Pinpoint the cell where the given text exists, returning its (x, y) midpoint coordinate. 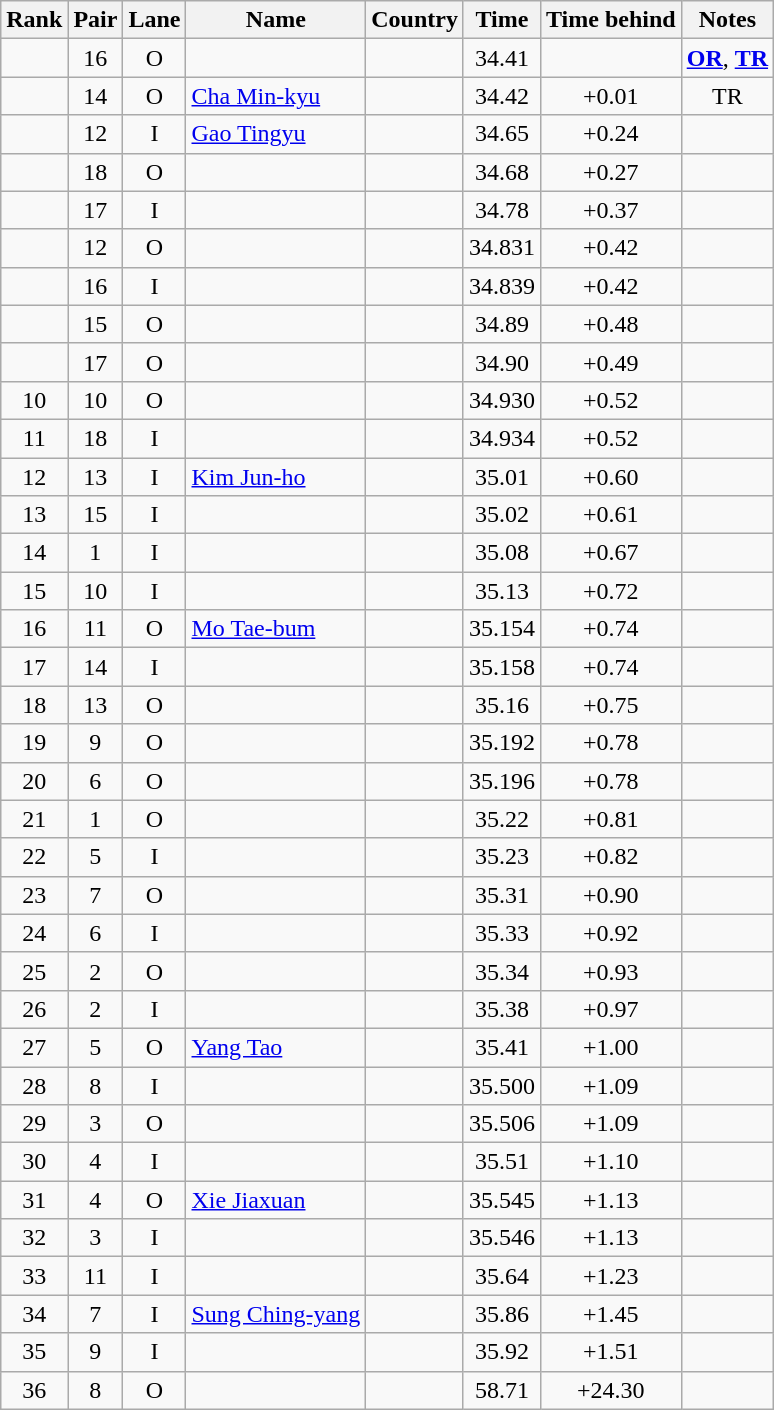
35.08 (502, 553)
27 (34, 1047)
+0.93 (612, 971)
24 (34, 933)
Rank (34, 20)
34.78 (502, 210)
35.33 (502, 933)
Time (502, 20)
+0.01 (612, 96)
34.930 (502, 400)
35.34 (502, 971)
34.934 (502, 438)
+1.10 (612, 1162)
21 (34, 819)
Lane (154, 20)
35.16 (502, 705)
35.22 (502, 819)
+0.60 (612, 477)
35.546 (502, 1238)
TR (727, 96)
35.02 (502, 515)
30 (34, 1162)
35.13 (502, 591)
+0.67 (612, 553)
35 (34, 1352)
35.500 (502, 1085)
34.65 (502, 134)
35.192 (502, 743)
35.38 (502, 1009)
+1.23 (612, 1276)
+0.75 (612, 705)
Pair (96, 20)
Xie Jiaxuan (276, 1200)
+0.48 (612, 324)
35.64 (502, 1276)
23 (34, 895)
35.506 (502, 1124)
29 (34, 1124)
33 (34, 1276)
+0.27 (612, 172)
34.90 (502, 362)
32 (34, 1238)
35.196 (502, 781)
Notes (727, 20)
35.92 (502, 1352)
+0.61 (612, 515)
+0.82 (612, 857)
Name (276, 20)
+0.90 (612, 895)
+0.92 (612, 933)
+1.45 (612, 1314)
22 (34, 857)
35.41 (502, 1047)
31 (34, 1200)
36 (34, 1390)
OR, TR (727, 58)
34 (34, 1314)
34.839 (502, 286)
35.545 (502, 1200)
26 (34, 1009)
35.86 (502, 1314)
25 (34, 971)
Kim Jun-ho (276, 477)
58.71 (502, 1390)
35.51 (502, 1162)
34.42 (502, 96)
+0.72 (612, 591)
34.68 (502, 172)
Country (415, 20)
+0.49 (612, 362)
34.89 (502, 324)
Gao Tingyu (276, 134)
+24.30 (612, 1390)
+1.00 (612, 1047)
20 (34, 781)
Time behind (612, 20)
Mo Tae-bum (276, 629)
34.41 (502, 58)
35.23 (502, 857)
Sung Ching-yang (276, 1314)
+0.97 (612, 1009)
35.01 (502, 477)
35.158 (502, 667)
+0.37 (612, 210)
28 (34, 1085)
19 (34, 743)
Cha Min-kyu (276, 96)
+0.81 (612, 819)
35.31 (502, 895)
34.831 (502, 248)
+1.51 (612, 1352)
+0.24 (612, 134)
35.154 (502, 629)
Yang Tao (276, 1047)
